Return [x, y] of the center of cell containing provided text 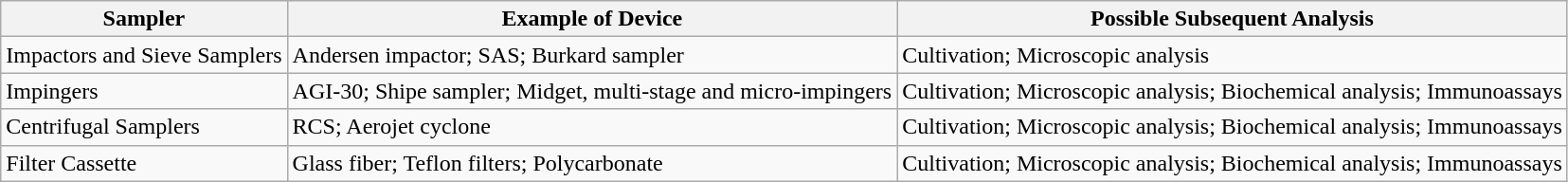
Possible Subsequent Analysis [1233, 19]
Example of Device [592, 19]
Andersen impactor; SAS; Burkard sampler [592, 55]
Centrifugal Samplers [144, 127]
RCS; Aerojet cyclone [592, 127]
Cultivation; Microscopic analysis [1233, 55]
Impingers [144, 91]
Impactors and Sieve Samplers [144, 55]
Filter Cassette [144, 163]
Glass fiber; Teflon filters; Polycarbonate [592, 163]
Sampler [144, 19]
AGI-30; Shipe sampler; Midget, multi-stage and micro-impingers [592, 91]
